Find where the given text appears and provide that cell's center as [X, Y] coordinate. 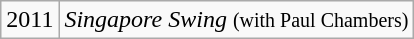
Singapore Swing (with Paul Chambers) [236, 20]
2011 [30, 20]
